Capture the cell that displays the provided text and extract its [X, Y] central coordinate. 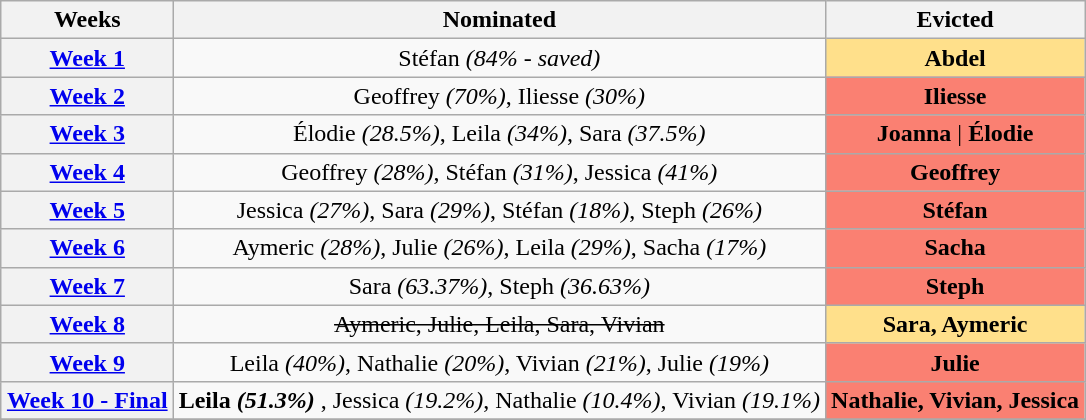
Week 3 [87, 134]
Stéfan (84% - saved) [499, 58]
Iliesse [956, 96]
Week 6 [87, 248]
Weeks [87, 20]
Leila (40%), Nathalie (20%), Vivian (21%), Julie (19%) [499, 362]
Steph [956, 286]
Aymeric (28%), Julie (26%), Leila (29%), Sacha (17%) [499, 248]
Stéfan [956, 210]
Leila (51.3%) , Jessica (19.2%), Nathalie (10.4%), Vivian (19.1%) [499, 400]
Week 7 [87, 286]
Julie [956, 362]
Jessica (27%), Sara (29%), Stéfan (18%), Steph (26%) [499, 210]
Week 5 [87, 210]
Sacha [956, 248]
Geoffrey (70%), Iliesse (30%) [499, 96]
Sara, Aymeric [956, 324]
Week 9 [87, 362]
Week 2 [87, 96]
Geoffrey (28%), Stéfan (31%), Jessica (41%) [499, 172]
Élodie (28.5%), Leila (34%), Sara (37.5%) [499, 134]
Evicted [956, 20]
Nominated [499, 20]
Week 8 [87, 324]
Abdel [956, 58]
Week 10 - Final [87, 400]
Nathalie, Vivian, Jessica [956, 400]
Aymeric, Julie, Leila, Sara, Vivian [499, 324]
Week 4 [87, 172]
Joanna | Élodie [956, 134]
Sara (63.37%), Steph (36.63%) [499, 286]
Geoffrey [956, 172]
Week 1 [87, 58]
